Find where the given text appears and provide that cell's center as (x, y) coordinate. 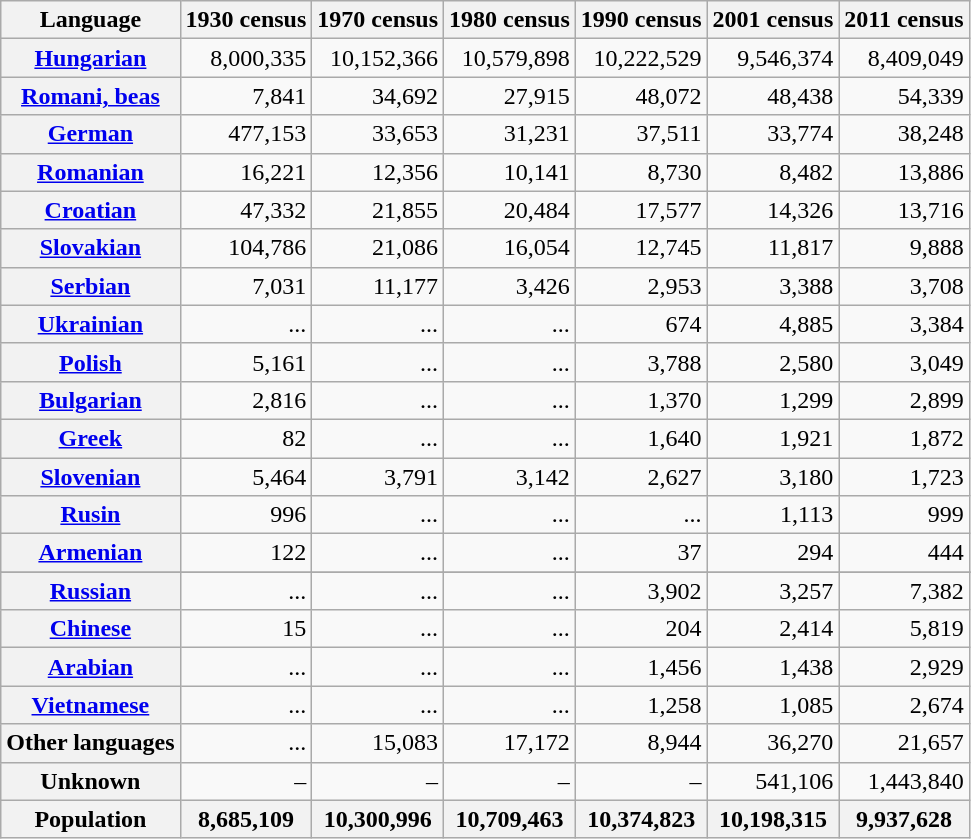
5,161 (246, 362)
13,716 (904, 210)
10,141 (510, 172)
541,106 (773, 781)
2,674 (904, 705)
12,745 (641, 248)
5,819 (904, 629)
9,546,374 (773, 58)
German (90, 134)
2,627 (641, 477)
8,685,109 (246, 819)
3,902 (641, 591)
Armenian (90, 553)
2,414 (773, 629)
122 (246, 553)
2,953 (641, 286)
47,332 (246, 210)
Language (90, 20)
3,791 (378, 477)
Hungarian (90, 58)
7,841 (246, 96)
Croatian (90, 210)
3,788 (641, 362)
1990 census (641, 20)
33,653 (378, 134)
1,258 (641, 705)
294 (773, 553)
10,222,529 (641, 58)
Polish (90, 362)
Serbian (90, 286)
1,921 (773, 438)
27,915 (510, 96)
1,872 (904, 438)
7,031 (246, 286)
8,482 (773, 172)
1,723 (904, 477)
9,937,628 (904, 819)
3,426 (510, 286)
3,384 (904, 324)
8,730 (641, 172)
7,382 (904, 591)
11,177 (378, 286)
996 (246, 515)
999 (904, 515)
16,054 (510, 248)
Russian (90, 591)
3,388 (773, 286)
36,270 (773, 743)
11,817 (773, 248)
82 (246, 438)
4,885 (773, 324)
204 (641, 629)
15 (246, 629)
Romanian (90, 172)
Slovakian (90, 248)
1,438 (773, 667)
1,456 (641, 667)
477,153 (246, 134)
8,944 (641, 743)
1,085 (773, 705)
8,409,049 (904, 58)
1930 census (246, 20)
34,692 (378, 96)
1970 census (378, 20)
8,000,335 (246, 58)
54,339 (904, 96)
1,640 (641, 438)
16,221 (246, 172)
10,374,823 (641, 819)
21,086 (378, 248)
2,580 (773, 362)
Vietnamese (90, 705)
17,172 (510, 743)
12,356 (378, 172)
10,152,366 (378, 58)
9,888 (904, 248)
674 (641, 324)
10,709,463 (510, 819)
5,464 (246, 477)
Romani, beas (90, 96)
37 (641, 553)
10,579,898 (510, 58)
Population (90, 819)
Slovenian (90, 477)
Chinese (90, 629)
14,326 (773, 210)
Arabian (90, 667)
31,231 (510, 134)
33,774 (773, 134)
1,370 (641, 400)
3,708 (904, 286)
2001 census (773, 20)
10,198,315 (773, 819)
1980 census (510, 20)
17,577 (641, 210)
Unknown (90, 781)
1,113 (773, 515)
3,180 (773, 477)
48,072 (641, 96)
10,300,996 (378, 819)
3,142 (510, 477)
48,438 (773, 96)
20,484 (510, 210)
Greek (90, 438)
3,049 (904, 362)
1,443,840 (904, 781)
444 (904, 553)
21,657 (904, 743)
2,899 (904, 400)
21,855 (378, 210)
2,816 (246, 400)
2011 census (904, 20)
1,299 (773, 400)
2,929 (904, 667)
37,511 (641, 134)
Bulgarian (90, 400)
104,786 (246, 248)
13,886 (904, 172)
3,257 (773, 591)
Other languages (90, 743)
Ukrainian (90, 324)
Rusin (90, 515)
38,248 (904, 134)
15,083 (378, 743)
